Output the (X, Y) coordinate of the center of the cell containing the given text.  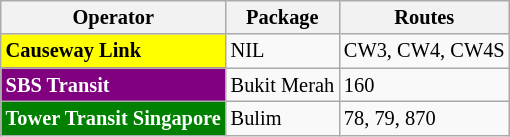
78, 79, 870 (424, 118)
Bulim (282, 118)
Package (282, 17)
NIL (282, 51)
Routes (424, 17)
CW3, CW4, CW4S (424, 51)
SBS Transit (114, 85)
Operator (114, 17)
Tower Transit Singapore (114, 118)
160 (424, 85)
Causeway Link (114, 51)
Bukit Merah (282, 85)
